Extract the [x, y] coordinate from the center of the cell holding the provided text.  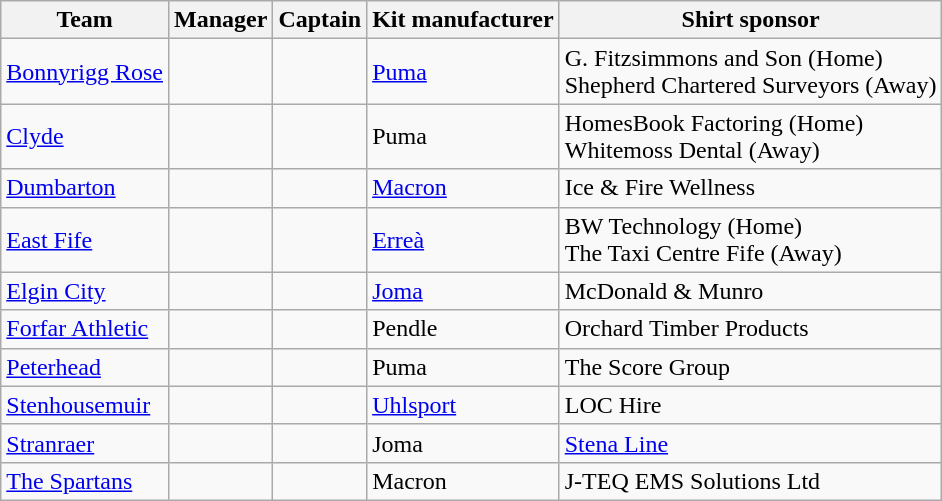
Captain [320, 20]
East Fife [85, 240]
Stena Line [750, 443]
Shirt sponsor [750, 20]
Kit manufacturer [464, 20]
Uhlsport [464, 405]
J-TEQ EMS Solutions Ltd [750, 481]
Orchard Timber Products [750, 329]
Stenhousemuir [85, 405]
Ice & Fire Wellness [750, 188]
Pendle [464, 329]
The Spartans [85, 481]
G. Fitzsimmons and Son (Home)Shepherd Chartered Surveyors (Away) [750, 72]
Manager [220, 20]
Peterhead [85, 367]
LOC Hire [750, 405]
BW Technology (Home)The Taxi Centre Fife (Away) [750, 240]
Dumbarton [85, 188]
Erreà [464, 240]
McDonald & Munro [750, 291]
Team [85, 20]
Clyde [85, 136]
Elgin City [85, 291]
HomesBook Factoring (Home)Whitemoss Dental (Away) [750, 136]
Stranraer [85, 443]
Bonnyrigg Rose [85, 72]
Forfar Athletic [85, 329]
The Score Group [750, 367]
